Extract the (x, y) coordinate from the center of the cell holding the provided text.  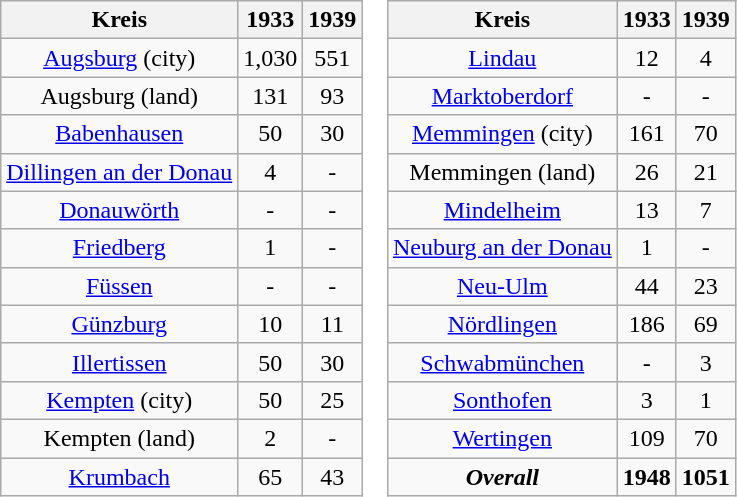
26 (646, 172)
Overall (502, 477)
23 (706, 286)
69 (706, 324)
1051 (706, 477)
Neuburg an der Donau (502, 248)
Friedberg (120, 248)
44 (646, 286)
21 (706, 172)
Lindau (502, 58)
93 (332, 96)
Kempten (city) (120, 400)
Augsburg (city) (120, 58)
Augsburg (land) (120, 96)
Krumbach (120, 477)
Kempten (land) (120, 438)
186 (646, 324)
Marktoberdorf (502, 96)
Wertingen (502, 438)
2 (270, 438)
1,030 (270, 58)
109 (646, 438)
1948 (646, 477)
Nördlingen (502, 324)
Füssen (120, 286)
25 (332, 400)
Sonthofen (502, 400)
Babenhausen (120, 134)
7 (706, 210)
131 (270, 96)
11 (332, 324)
Schwabmünchen (502, 362)
Memmingen (land) (502, 172)
Mindelheim (502, 210)
43 (332, 477)
Günzburg (120, 324)
12 (646, 58)
65 (270, 477)
10 (270, 324)
Neu-Ulm (502, 286)
Donauwörth (120, 210)
161 (646, 134)
Memmingen (city) (502, 134)
13 (646, 210)
Illertissen (120, 362)
551 (332, 58)
Dillingen an der Donau (120, 172)
